Output the (X, Y) coordinate of the center of the cell containing the given text.  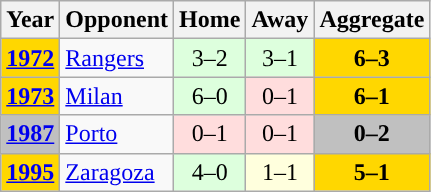
6–1 (372, 96)
1973 (30, 96)
Porto (117, 134)
Milan (117, 96)
1–1 (280, 172)
1972 (30, 58)
4–0 (210, 172)
1987 (30, 134)
3–1 (280, 58)
0–2 (372, 134)
Year (30, 20)
Home (210, 20)
6–0 (210, 96)
Aggregate (372, 20)
6–3 (372, 58)
Away (280, 20)
3–2 (210, 58)
Rangers (117, 58)
Zaragoza (117, 172)
Opponent (117, 20)
5–1 (372, 172)
1995 (30, 172)
